Scan for the cell matching the given text and deliver its [X, Y] coordinate at center. 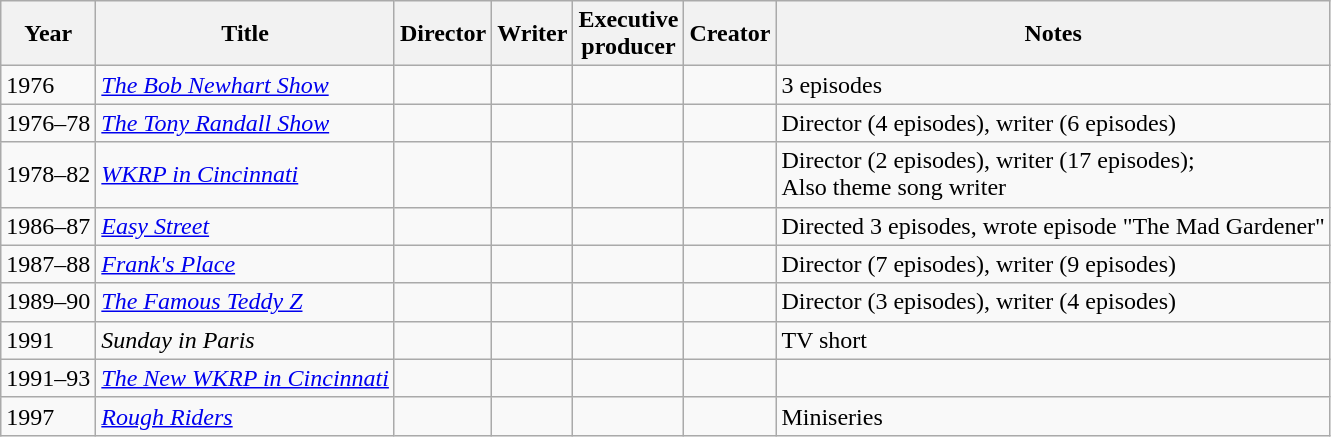
Executiveproducer [628, 34]
Year [48, 34]
Easy Street [246, 226]
The New WKRP in Cincinnati [246, 378]
1991–93 [48, 378]
1976–78 [48, 123]
1986–87 [48, 226]
Director [442, 34]
1976 [48, 85]
Directed 3 episodes, wrote episode "The Mad Gardener" [1053, 226]
1978–82 [48, 174]
1991 [48, 340]
The Famous Teddy Z [246, 302]
Creator [730, 34]
1989–90 [48, 302]
Director (4 episodes), writer (6 episodes) [1053, 123]
3 episodes [1053, 85]
Director (2 episodes), writer (17 episodes);Also theme song writer [1053, 174]
The Bob Newhart Show [246, 85]
Rough Riders [246, 416]
Title [246, 34]
Miniseries [1053, 416]
Sunday in Paris [246, 340]
WKRP in Cincinnati [246, 174]
Notes [1053, 34]
1987–88 [48, 264]
TV short [1053, 340]
The Tony Randall Show [246, 123]
Writer [532, 34]
1997 [48, 416]
Director (3 episodes), writer (4 episodes) [1053, 302]
Director (7 episodes), writer (9 episodes) [1053, 264]
Frank's Place [246, 264]
